Search for the cell housing the specified text and yield its [X, Y] center coordinate. 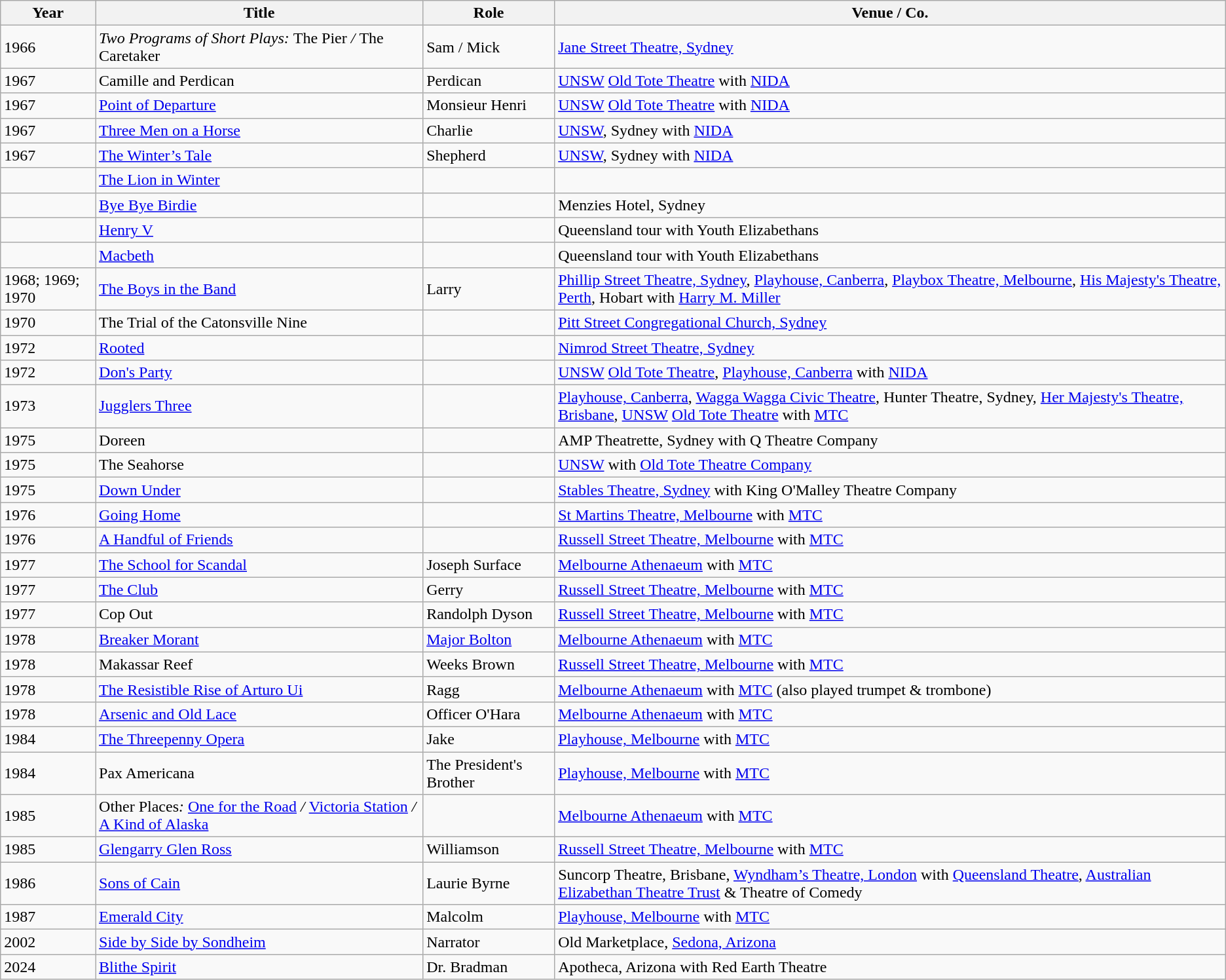
Jake [489, 739]
The Threepenny Opera [259, 739]
Doreen [259, 440]
The School for Scandal [259, 565]
Charlie [489, 130]
Macbeth [259, 255]
Emerald City [259, 917]
The President's Brother [489, 773]
Weeks Brown [489, 664]
Randolph Dyson [489, 614]
Officer O'Hara [489, 714]
Jugglers Three [259, 406]
Title [259, 13]
Venue / Co. [891, 13]
The Lion in Winter [259, 180]
Don's Party [259, 373]
Larry [489, 288]
Dr. Bradman [489, 967]
Williamson [489, 850]
Camille and Perdican [259, 81]
UNSW with Old Tote Theatre Company [891, 465]
The Club [259, 590]
AMP Theatrette, Sydney with Q Theatre Company [891, 440]
The Trial of the Catonsville Nine [259, 322]
Major Bolton [489, 639]
Playhouse, Canberra, Wagga Wagga Civic Theatre, Hunter Theatre, Sydney, Her Majesty's Theatre, Brisbane, UNSW Old Tote Theatre with MTC [891, 406]
Side by Side by Sondheim [259, 942]
2024 [48, 967]
Pax Americana [259, 773]
St Martins Theatre, Melbourne with MTC [891, 515]
Old Marketplace, Sedona, Arizona [891, 942]
Gerry [489, 590]
Other Places: One for the Road / Victoria Station / A Kind of Alaska [259, 816]
Pitt Street Congregational Church, Sydney [891, 322]
Year [48, 13]
Laurie Byrne [489, 883]
Apotheca, Arizona with Red Earth Theatre [891, 967]
Rooted [259, 348]
Jane Street Theatre, Sydney [891, 47]
The Boys in the Band [259, 288]
1970 [48, 322]
A Handful of Friends [259, 540]
Bye Bye Birdie [259, 205]
Malcolm [489, 917]
Stables Theatre, Sydney with King O'Malley Theatre Company [891, 490]
1968; 1969; 1970 [48, 288]
Arsenic and Old Lace [259, 714]
Perdican [489, 81]
1986 [48, 883]
The Seahorse [259, 465]
Down Under [259, 490]
Menzies Hotel, Sydney [891, 205]
Sam / Mick [489, 47]
1973 [48, 406]
Narrator [489, 942]
Shepherd [489, 155]
Monsieur Henri [489, 105]
Nimrod Street Theatre, Sydney [891, 348]
Melbourne Athenaeum with MTC (also played trumpet & trombone) [891, 689]
1987 [48, 917]
Role [489, 13]
Point of Departure [259, 105]
Suncorp Theatre, Brisbane, Wyndham’s Theatre, London with Queensland Theatre, Australian Elizabethan Theatre Trust & Theatre of Comedy [891, 883]
Cop Out [259, 614]
Ragg [489, 689]
Three Men on a Horse [259, 130]
Blithe Spirit [259, 967]
Going Home [259, 515]
Breaker Morant [259, 639]
1966 [48, 47]
Henry V [259, 230]
UNSW Old Tote Theatre, Playhouse, Canberra with NIDA [891, 373]
Joseph Surface [489, 565]
Phillip Street Theatre, Sydney, Playhouse, Canberra, Playbox Theatre, Melbourne, His Majesty's Theatre, Perth, Hobart with Harry M. Miller [891, 288]
Two Programs of Short Plays: The Pier / The Caretaker [259, 47]
Sons of Cain [259, 883]
The Winter’s Tale [259, 155]
The Resistible Rise of Arturo Ui [259, 689]
Makassar Reef [259, 664]
2002 [48, 942]
Glengarry Glen Ross [259, 850]
